Locate the cell with the specified text and output its (X, Y) center coordinate. 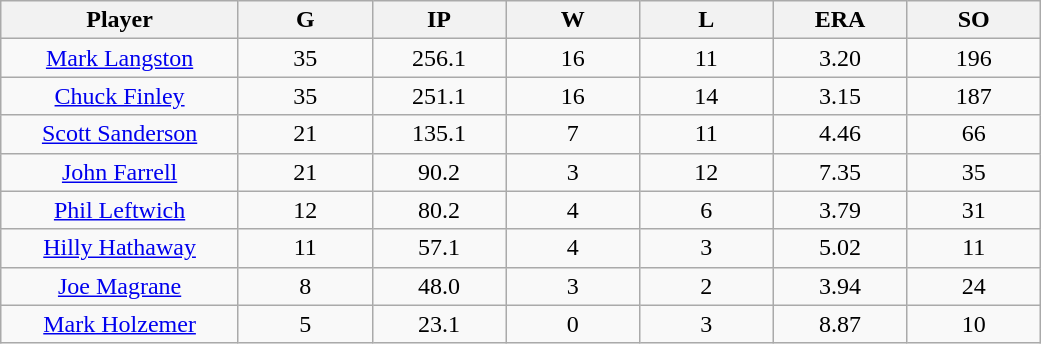
3.94 (840, 286)
Chuck Finley (120, 96)
6 (706, 210)
135.1 (439, 134)
7.35 (840, 172)
7 (573, 134)
66 (974, 134)
31 (974, 210)
ERA (840, 20)
5 (305, 324)
14 (706, 96)
23.1 (439, 324)
90.2 (439, 172)
W (573, 20)
Player (120, 20)
187 (974, 96)
256.1 (439, 58)
3.20 (840, 58)
Scott Sanderson (120, 134)
SO (974, 20)
48.0 (439, 286)
0 (573, 324)
5.02 (840, 248)
10 (974, 324)
G (305, 20)
IP (439, 20)
196 (974, 58)
Hilly Hathaway (120, 248)
3.15 (840, 96)
Mark Langston (120, 58)
2 (706, 286)
Phil Leftwich (120, 210)
24 (974, 286)
251.1 (439, 96)
57.1 (439, 248)
80.2 (439, 210)
Joe Magrane (120, 286)
4.46 (840, 134)
John Farrell (120, 172)
L (706, 20)
3.79 (840, 210)
8.87 (840, 324)
Mark Holzemer (120, 324)
8 (305, 286)
